Scan for the cell matching the given text and deliver its [X, Y] coordinate at center. 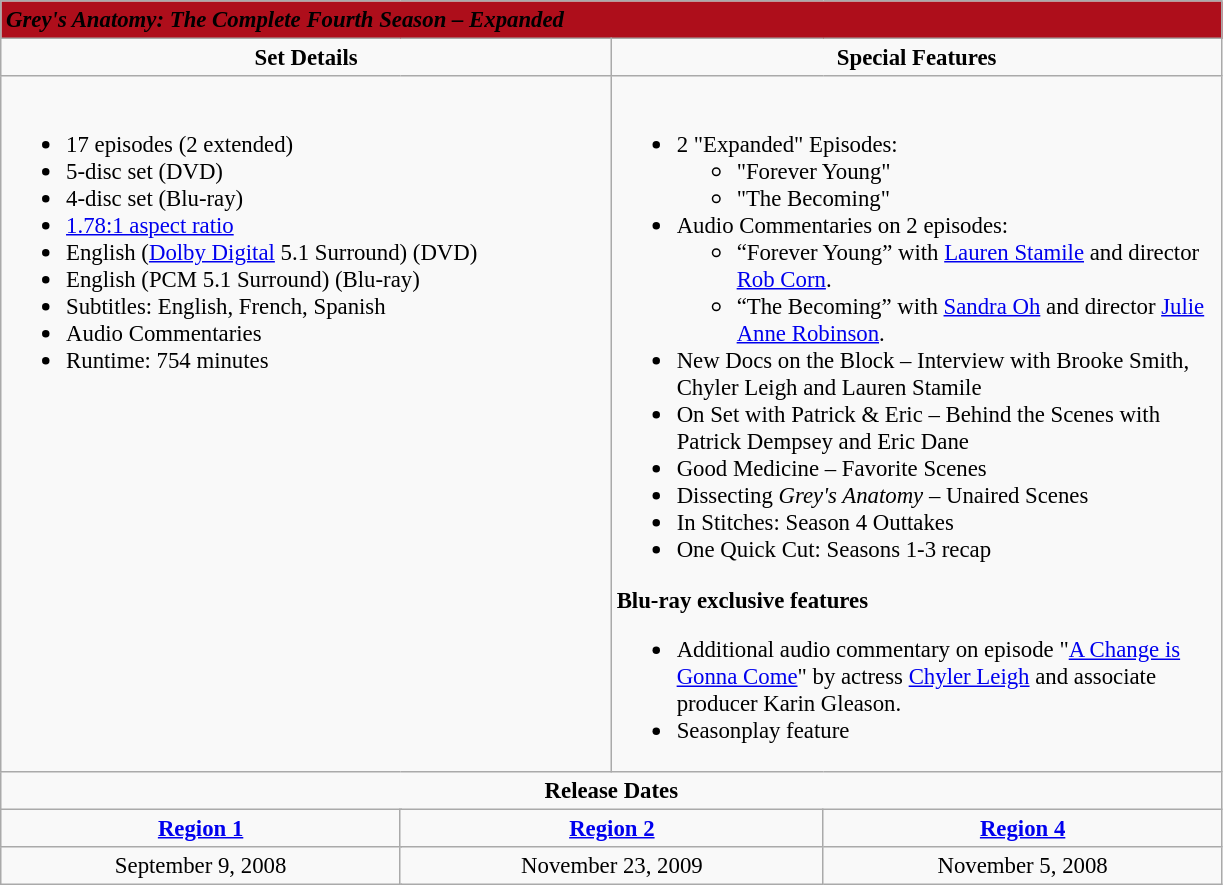
Special Features [916, 58]
November 23, 2009 [612, 866]
Region 4 [1022, 828]
Grey's Anatomy: The Complete Fourth Season – Expanded [612, 20]
November 5, 2008 [1022, 866]
Set Details [306, 58]
Region 2 [612, 828]
Release Dates [612, 791]
September 9, 2008 [201, 866]
Region 1 [201, 828]
